Capture the cell that displays the provided text and extract its (x, y) central coordinate. 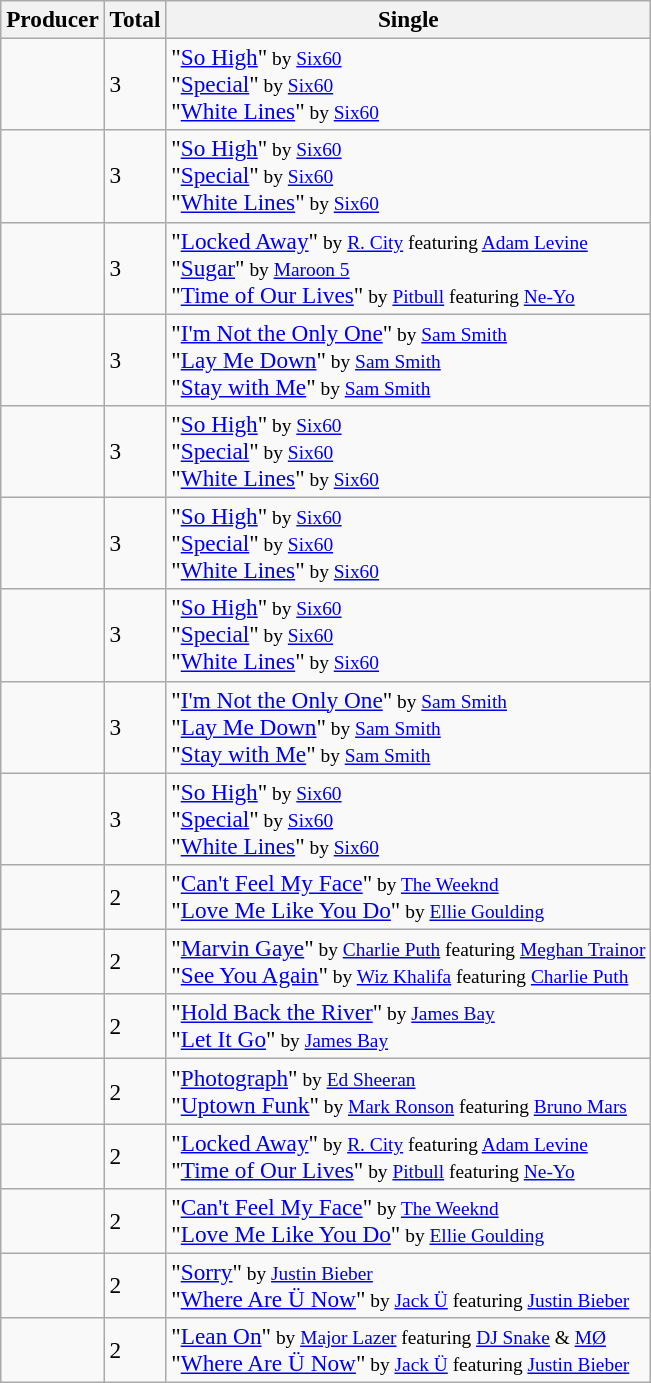
"Photograph" by Ed Sheeran"Uptown Funk" by Mark Ronson featuring Bruno Mars (408, 1090)
"Sorry" by Justin Bieber"Where Are Ü Now" by Jack Ü featuring Justin Bieber (408, 1286)
"Locked Away" by R. City featuring Adam Levine"Time of Our Lives" by Pitbull featuring Ne-Yo (408, 1156)
Single (408, 19)
"Locked Away" by R. City featuring Adam Levine"Sugar" by Maroon 5"Time of Our Lives" by Pitbull featuring Ne-Yo (408, 268)
Total (135, 19)
"Lean On" by Major Lazer featuring DJ Snake & MØ"Where Are Ü Now" by Jack Ü featuring Justin Bieber (408, 1350)
"Marvin Gaye" by Charlie Puth featuring Meghan Trainor"See You Again" by Wiz Khalifa featuring Charlie Puth (408, 962)
Producer (52, 19)
"Hold Back the River" by James Bay"Let It Go" by James Bay (408, 1026)
